Determine the [x, y] coordinate at the center of the cell enclosing the given text.  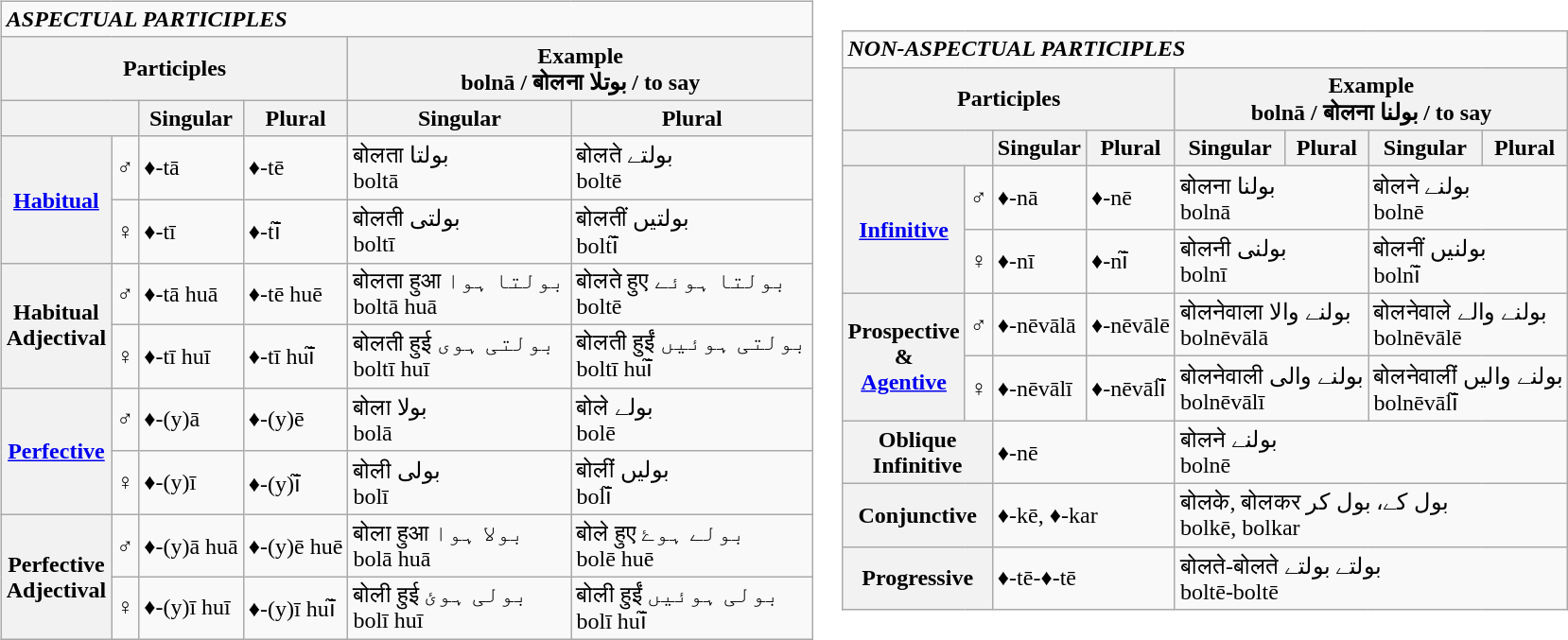
बोलतीं بولتیںboltī̃ [692, 231]
बोलते-बोलते بولتے بولتےboltē-boltē [1371, 579]
♦-tī huī [191, 357]
Examplebolnā / बोलना بولنا / to say [1371, 98]
बोलती हुईं بولتی ہوئیںboltī huī̃ [692, 357]
Habitual [56, 200]
बोलते بولتےboltē [692, 168]
बोले हुए بولے ہوۓbolē huē [692, 546]
♦-tī [191, 231]
बोलनेवाला بولنے والاbolnēvālā [1271, 325]
बोलीं بولیںbolī̃ [692, 483]
बोलता हुआ بولتا ہواboltā huā [460, 295]
♦-tī̃ [295, 231]
बोलती हुई بولتی ہویboltī huī [460, 357]
बोलती بولتیboltī [460, 231]
♦-nā [1038, 199]
बोलना بولناbolnā [1271, 199]
बोली بولیbolī [460, 483]
बोला हुआ بولا ہواbolā huā [460, 546]
♦-(y)ā huā [191, 546]
♦-(y)ī huī [191, 609]
PerfectiveAdjectival [56, 578]
ObliqueInfinitive [917, 452]
♦-tā [191, 168]
बोलनेवालीं بولنے والیںbolnēvālī̃ [1468, 389]
♦-(y)ē huē [295, 546]
बोलते हुए بولتا ہوئےboltē [692, 295]
Infinitive [904, 231]
Prospective&Agentive [904, 357]
बोलनेवाली بولنے والیbolnēvālī [1271, 389]
बोलके, बोलकर بول کے، بول کرbolkē, bolkar [1371, 516]
♦-tē [295, 168]
♦-nēvālī [1038, 389]
बोली हुई بولی ہوئbolī huī [460, 609]
♦-tē huē [295, 295]
NON-ASPECTUAL PARTICIPLES [1205, 49]
Conjunctive [917, 516]
बोला بولاbolā [460, 420]
बोली हुईं بولی ہوئیںbolī huī̃ [692, 609]
♦-nī̃ [1130, 261]
♦-tī huī̃ [295, 357]
बोलता بولتاboltā [460, 168]
♦-(y)ī huī̃ [295, 609]
बोलनीं بولنیںbolnī̃ [1468, 261]
♦-tā huā [191, 295]
ASPECTUAL PARTICIPLES [407, 19]
♦-(y)ī [191, 483]
♦-nī [1038, 261]
Progressive [917, 579]
♦-(y)ē [295, 420]
बोलनी بولنیbolnī [1271, 261]
♦-nēvālē [1130, 325]
♦-(y)ī̃ [295, 483]
♦-tē-♦-tē [1084, 579]
बोले بولےbolē [692, 420]
♦-nēvālī̃ [1130, 389]
Examplebolnā / बोलना بوتلا / to say [581, 68]
♦-(y)ā [191, 420]
HabitualAdjectival [56, 326]
♦-nēvālā [1038, 325]
♦-kē, ♦-kar [1084, 516]
बोलनेवाले بولنے والےbolnēvālē [1468, 325]
Perfective [56, 452]
